Identify which cell holds the provided text, then report its (X, Y) central coordinate. 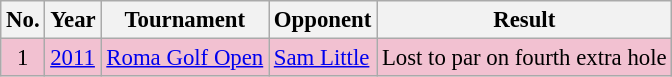
No. (23, 20)
Result (524, 20)
2011 (73, 58)
1 (23, 58)
Lost to par on fourth extra hole (524, 58)
Year (73, 20)
Opponent (323, 20)
Tournament (185, 20)
Sam Little (323, 58)
Roma Golf Open (185, 58)
